For the text-containing cell, return its midpoint in (x, y) coordinate format. 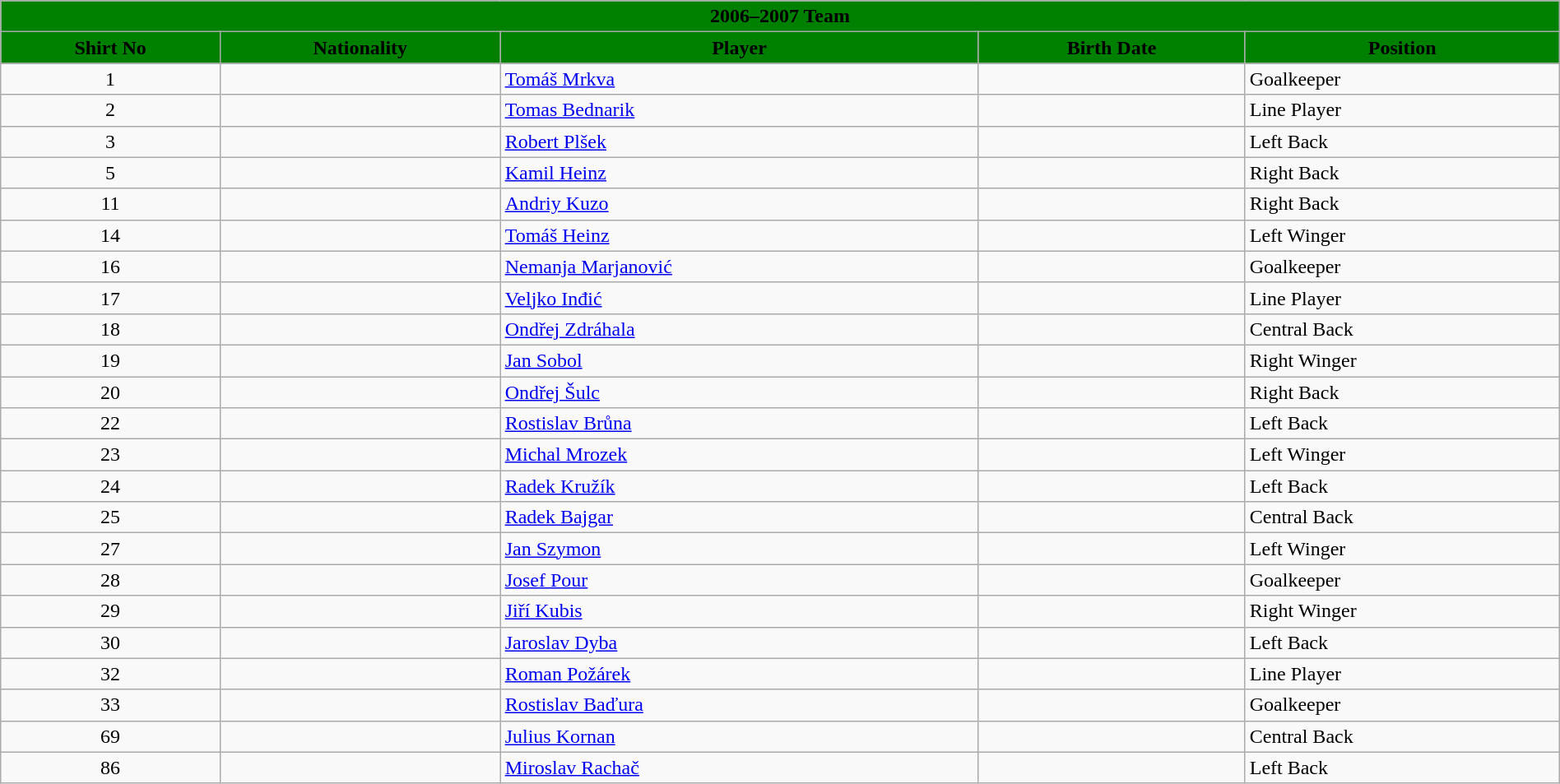
Josef Pour (739, 580)
33 (110, 705)
Miroslav Rachač (739, 768)
Radek Kružík (739, 486)
14 (110, 235)
Ondřej Zdráhala (739, 329)
Shirt No (110, 48)
Julius Kornan (739, 736)
Radek Bajgar (739, 517)
Player (739, 48)
Nationality (360, 48)
1 (110, 79)
Roman Požárek (739, 674)
Jaroslav Dyba (739, 643)
Jiří Kubis (739, 611)
Position (1402, 48)
86 (110, 768)
69 (110, 736)
11 (110, 204)
22 (110, 424)
23 (110, 455)
Kamil Heinz (739, 173)
16 (110, 267)
19 (110, 360)
3 (110, 141)
Ondřej Šulc (739, 392)
30 (110, 643)
Tomáš Heinz (739, 235)
2006–2007 Team (780, 16)
Veljko Inđić (739, 298)
Jan Szymon (739, 549)
Rostislav Baďura (739, 705)
18 (110, 329)
32 (110, 674)
24 (110, 486)
5 (110, 173)
Nemanja Marjanović (739, 267)
28 (110, 580)
Andriy Kuzo (739, 204)
Jan Sobol (739, 360)
Birth Date (1112, 48)
Tomas Bednarik (739, 110)
27 (110, 549)
2 (110, 110)
25 (110, 517)
20 (110, 392)
Rostislav Brůna (739, 424)
Tomáš Mrkva (739, 79)
Michal Mrozek (739, 455)
Robert Plšek (739, 141)
17 (110, 298)
29 (110, 611)
